Extract the [X, Y] coordinate from the center of the cell holding the provided text.  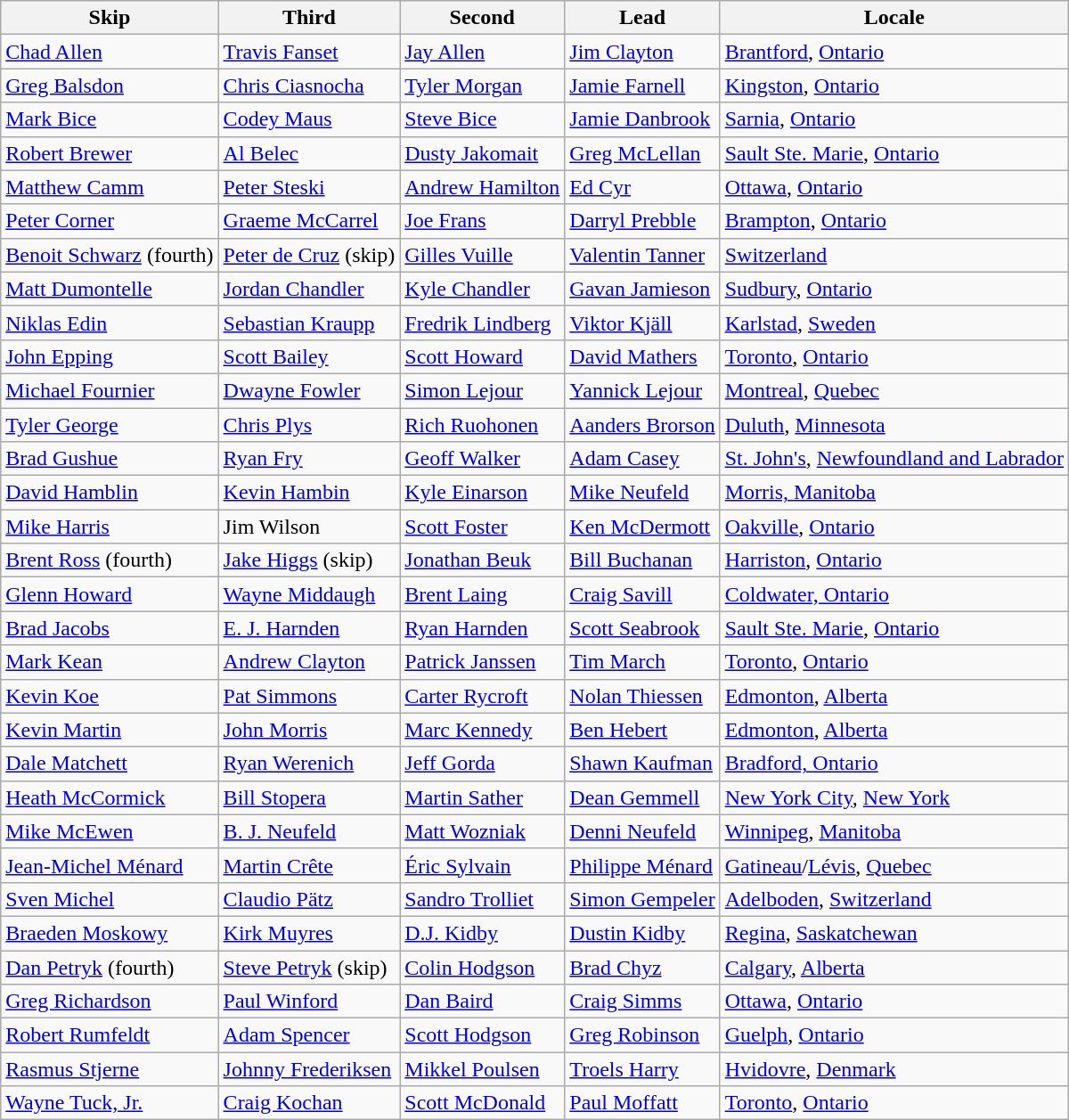
Chris Plys [309, 425]
Brad Gushue [110, 459]
Tyler Morgan [483, 86]
Skip [110, 18]
Kingston, Ontario [894, 86]
Morris, Manitoba [894, 493]
Kevin Koe [110, 696]
Kyle Chandler [483, 289]
Dale Matchett [110, 764]
Sarnia, Ontario [894, 119]
Jake Higgs (skip) [309, 560]
Craig Simms [642, 1001]
Brad Chyz [642, 967]
Tyler George [110, 425]
Dan Baird [483, 1001]
Brampton, Ontario [894, 221]
Carter Rycroft [483, 696]
Benoit Schwarz (fourth) [110, 255]
Peter de Cruz (skip) [309, 255]
Greg McLellan [642, 153]
Chad Allen [110, 52]
Scott Seabrook [642, 628]
Winnipeg, Manitoba [894, 831]
John Morris [309, 730]
Kyle Einarson [483, 493]
Andrew Clayton [309, 662]
Ryan Harnden [483, 628]
Valentin Tanner [642, 255]
Coldwater, Ontario [894, 594]
Joe Frans [483, 221]
D.J. Kidby [483, 933]
Pat Simmons [309, 696]
Jay Allen [483, 52]
Rich Ruohonen [483, 425]
Chris Ciasnocha [309, 86]
David Mathers [642, 356]
Lead [642, 18]
Robert Rumfeldt [110, 1035]
Codey Maus [309, 119]
Mark Kean [110, 662]
Brent Ross (fourth) [110, 560]
New York City, New York [894, 797]
Gilles Vuille [483, 255]
Steve Bice [483, 119]
Greg Robinson [642, 1035]
Al Belec [309, 153]
Bill Buchanan [642, 560]
Andrew Hamilton [483, 187]
Dean Gemmell [642, 797]
Aanders Brorson [642, 425]
Mike McEwen [110, 831]
Montreal, Quebec [894, 390]
Ken McDermott [642, 527]
Oakville, Ontario [894, 527]
Viktor Kjäll [642, 323]
Brad Jacobs [110, 628]
Kirk Muyres [309, 933]
Michael Fournier [110, 390]
Matthew Camm [110, 187]
Karlstad, Sweden [894, 323]
Braeden Moskowy [110, 933]
Greg Balsdon [110, 86]
Travis Fanset [309, 52]
Bradford, Ontario [894, 764]
Rasmus Stjerne [110, 1069]
Jim Clayton [642, 52]
Paul Moffatt [642, 1103]
Jamie Farnell [642, 86]
John Epping [110, 356]
Shawn Kaufman [642, 764]
Peter Steski [309, 187]
St. John's, Newfoundland and Labrador [894, 459]
Mikkel Poulsen [483, 1069]
Matt Wozniak [483, 831]
Kevin Hambin [309, 493]
Jamie Danbrook [642, 119]
Calgary, Alberta [894, 967]
Wayne Middaugh [309, 594]
Peter Corner [110, 221]
Adam Spencer [309, 1035]
Hvidovre, Denmark [894, 1069]
Steve Petryk (skip) [309, 967]
Kevin Martin [110, 730]
Jim Wilson [309, 527]
Greg Richardson [110, 1001]
Adam Casey [642, 459]
Scott Hodgson [483, 1035]
Wayne Tuck, Jr. [110, 1103]
Ryan Werenich [309, 764]
Johnny Frederiksen [309, 1069]
Matt Dumontelle [110, 289]
Yannick Lejour [642, 390]
Sven Michel [110, 899]
Troels Harry [642, 1069]
Jonathan Beuk [483, 560]
B. J. Neufeld [309, 831]
Craig Savill [642, 594]
Patrick Janssen [483, 662]
Jordan Chandler [309, 289]
Mark Bice [110, 119]
Graeme McCarrel [309, 221]
Éric Sylvain [483, 865]
Glenn Howard [110, 594]
Dustin Kidby [642, 933]
Switzerland [894, 255]
Jean-Michel Ménard [110, 865]
Brent Laing [483, 594]
Sandro Trolliet [483, 899]
Paul Winford [309, 1001]
Simon Gempeler [642, 899]
Simon Lejour [483, 390]
Mike Harris [110, 527]
Ben Hebert [642, 730]
Adelboden, Switzerland [894, 899]
Brantford, Ontario [894, 52]
Martin Sather [483, 797]
Philippe Ménard [642, 865]
Niklas Edin [110, 323]
Sudbury, Ontario [894, 289]
Claudio Pätz [309, 899]
Locale [894, 18]
Dusty Jakomait [483, 153]
Heath McCormick [110, 797]
Gavan Jamieson [642, 289]
Gatineau/Lévis, Quebec [894, 865]
Guelph, Ontario [894, 1035]
Duluth, Minnesota [894, 425]
Fredrik Lindberg [483, 323]
Scott McDonald [483, 1103]
Scott Foster [483, 527]
David Hamblin [110, 493]
Bill Stopera [309, 797]
Marc Kennedy [483, 730]
Regina, Saskatchewan [894, 933]
Mike Neufeld [642, 493]
Nolan Thiessen [642, 696]
E. J. Harnden [309, 628]
Robert Brewer [110, 153]
Denni Neufeld [642, 831]
Jeff Gorda [483, 764]
Ed Cyr [642, 187]
Sebastian Kraupp [309, 323]
Darryl Prebble [642, 221]
Scott Howard [483, 356]
Third [309, 18]
Scott Bailey [309, 356]
Craig Kochan [309, 1103]
Ryan Fry [309, 459]
Colin Hodgson [483, 967]
Second [483, 18]
Geoff Walker [483, 459]
Harriston, Ontario [894, 560]
Martin Crête [309, 865]
Dan Petryk (fourth) [110, 967]
Dwayne Fowler [309, 390]
Tim March [642, 662]
